Pinpoint the cell where the given text exists, returning its (X, Y) midpoint coordinate. 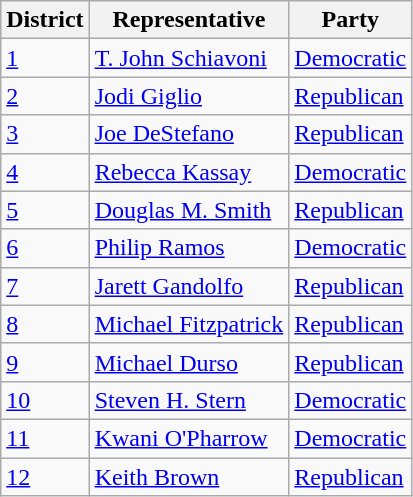
8 (45, 324)
Rebecca Kassay (189, 172)
Douglas M. Smith (189, 210)
District (45, 20)
9 (45, 362)
12 (45, 477)
Party (350, 20)
4 (45, 172)
Representative (189, 20)
10 (45, 400)
3 (45, 134)
11 (45, 438)
2 (45, 96)
Keith Brown (189, 477)
Jarett Gandolfo (189, 286)
Philip Ramos (189, 248)
Joe DeStefano (189, 134)
7 (45, 286)
1 (45, 58)
Michael Fitzpatrick (189, 324)
6 (45, 248)
T. John Schiavoni (189, 58)
Jodi Giglio (189, 96)
Michael Durso (189, 362)
5 (45, 210)
Kwani O'Pharrow (189, 438)
Steven H. Stern (189, 400)
